Pinpoint the cell where the given text exists, returning its (x, y) midpoint coordinate. 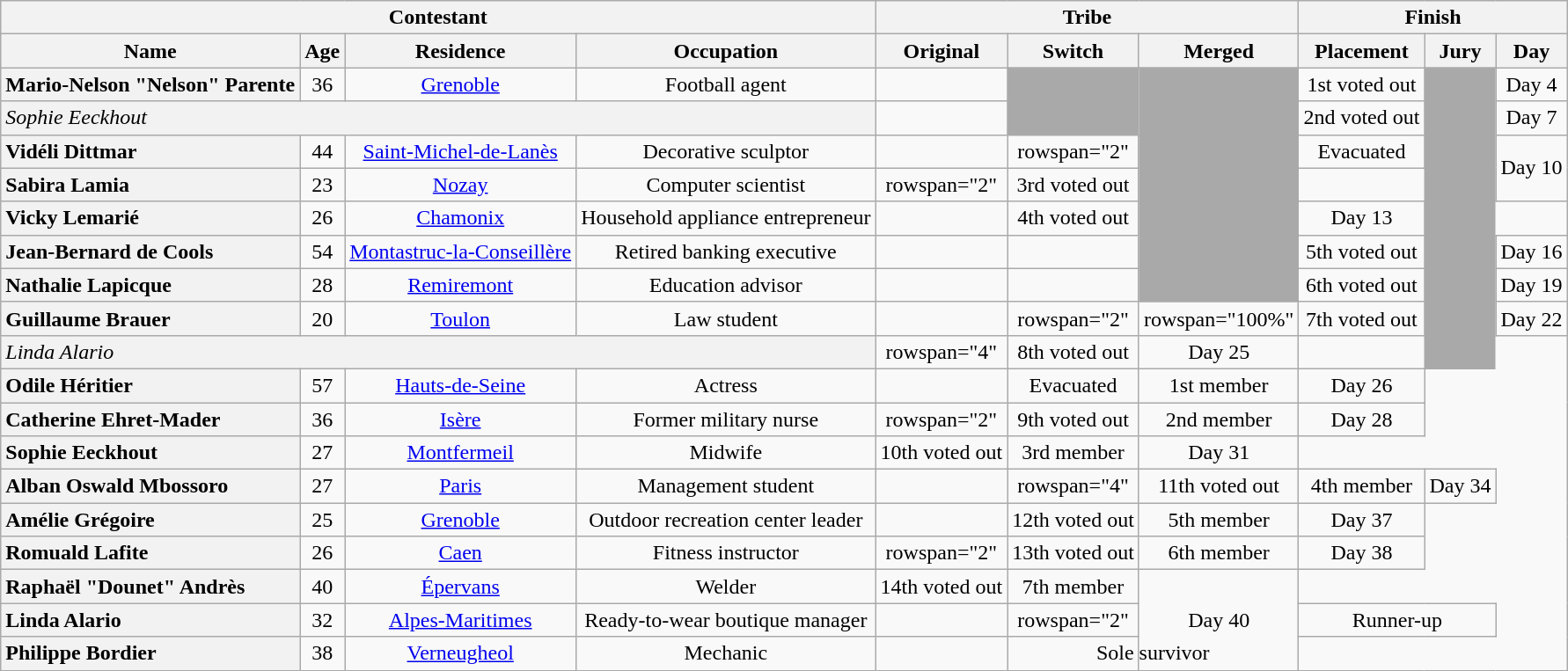
Day 16 (1531, 252)
38 (322, 653)
Name (150, 51)
Mechanic (726, 653)
Law student (726, 318)
Day 19 (1531, 285)
Jean-Bernard de Cools (150, 252)
Romuald Lafite (150, 553)
Residence (461, 51)
Alpes-Maritimes (461, 620)
Original (942, 51)
13th voted out (1073, 553)
Jury (1461, 51)
Ready-to-wear boutique manager (726, 620)
Outdoor recreation center leader (726, 520)
Saint-Michel-de-Lanès (461, 151)
7th member (1073, 587)
Catherine Ehret-Mader (150, 419)
Education advisor (726, 285)
5th voted out (1362, 252)
Hauts-de-Seine (461, 385)
Day 37 (1362, 520)
Age (322, 51)
Day 28 (1362, 419)
3rd member (1073, 453)
Management student (726, 486)
Odile Héritier (150, 385)
Paris (461, 486)
1st voted out (1362, 84)
Day 4 (1531, 84)
Day 13 (1362, 218)
5th member (1219, 520)
7th voted out (1362, 318)
Actress (726, 385)
Switch (1073, 51)
Retired banking executive (726, 252)
9th voted out (1073, 419)
14th voted out (942, 587)
Day 10 (1531, 168)
Nathalie Lapicque (150, 285)
2nd member (1219, 419)
Guillaume Brauer (150, 318)
Runner-up (1397, 620)
4th voted out (1073, 218)
11th voted out (1219, 486)
8th voted out (1073, 352)
Montfermeil (461, 453)
28 (322, 285)
Isère (461, 419)
54 (322, 252)
Day (1531, 51)
Sole survivor (1153, 653)
Mario-Nelson "Nelson" Parente (150, 84)
Household appliance entrepreneur (726, 218)
6th voted out (1362, 285)
Occupation (726, 51)
57 (322, 385)
Caen (461, 553)
Tribe (1088, 18)
Finish (1432, 18)
25 (322, 520)
1st member (1219, 385)
20 (322, 318)
40 (322, 587)
Day 25 (1219, 352)
32 (322, 620)
44 (322, 151)
Fitness instructor (726, 553)
Verneugheol (461, 653)
3rd voted out (1073, 185)
Day 22 (1531, 318)
rowspan="100%" (1219, 318)
Day 26 (1362, 385)
Day 31 (1219, 453)
Football agent (726, 84)
Midwife (726, 453)
Vidéli Dittmar (150, 151)
Day 40 (1219, 620)
Decorative sculptor (726, 151)
Remiremont (461, 285)
Épervans (461, 587)
Chamonix (461, 218)
10th voted out (942, 453)
Placement (1362, 51)
Montastruc-la-Conseillère (461, 252)
Nozay (461, 185)
Philippe Bordier (150, 653)
Computer scientist (726, 185)
Day 38 (1362, 553)
Day 34 (1461, 486)
Toulon (461, 318)
Raphaël "Dounet" Andrès (150, 587)
Welder (726, 587)
Merged (1219, 51)
2nd voted out (1362, 118)
Vicky Lemarié (150, 218)
Alban Oswald Mbossoro (150, 486)
Sabira Lamia (150, 185)
Former military nurse (726, 419)
Day 7 (1531, 118)
12th voted out (1073, 520)
Amélie Grégoire (150, 520)
23 (322, 185)
4th member (1362, 486)
Contestant (438, 18)
6th member (1219, 553)
